Provide the [x, y] coordinate of the cell's center where the given text is located.  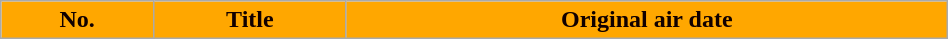
No. [78, 20]
Title [250, 20]
Original air date [646, 20]
